Return (x, y) of the center of cell containing provided text 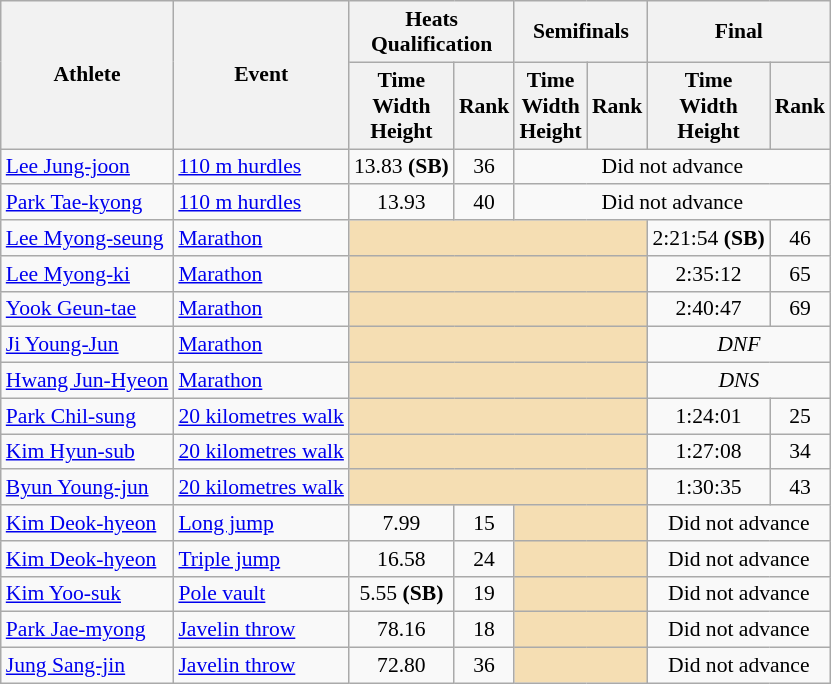
7.99 (402, 523)
16.58 (402, 559)
2:21:54 (SB) (708, 238)
2:35:12 (708, 274)
24 (484, 559)
Final (738, 32)
43 (800, 488)
DNF (738, 345)
Yook Geun-tae (88, 309)
1:27:08 (708, 452)
25 (800, 416)
1:30:35 (708, 488)
2:40:47 (708, 309)
Park Tae-kyong (88, 203)
HeatsQualification (432, 32)
19 (484, 594)
Pole vault (261, 594)
DNS (738, 381)
13.93 (402, 203)
Byun Young-jun (88, 488)
18 (484, 630)
65 (800, 274)
Event (261, 75)
78.16 (402, 630)
Park Jae-myong (88, 630)
15 (484, 523)
Athlete (88, 75)
40 (484, 203)
Jung Sang-jin (88, 666)
46 (800, 238)
Hwang Jun-Hyeon (88, 381)
Park Chil-sung (88, 416)
69 (800, 309)
5.55 (SB) (402, 594)
Long jump (261, 523)
Semifinals (580, 32)
Lee Myong-ki (88, 274)
Ji Young-Jun (88, 345)
Triple jump (261, 559)
Lee Myong-seung (88, 238)
1:24:01 (708, 416)
Kim Hyun-sub (88, 452)
72.80 (402, 666)
Lee Jung-joon (88, 167)
34 (800, 452)
13.83 (SB) (402, 167)
Kim Yoo-suk (88, 594)
